Extract the [x, y] coordinate from the center of the cell holding the provided text.  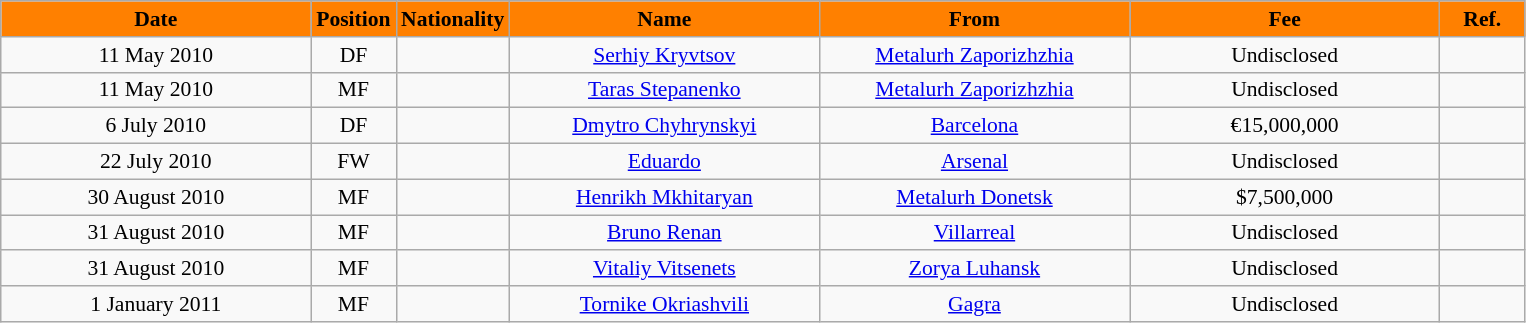
From [974, 19]
1 January 2011 [156, 304]
Zorya Luhansk [974, 269]
$7,500,000 [1285, 197]
Vitaliy Vitsenets [664, 269]
Date [156, 19]
€15,000,000 [1285, 126]
Taras Stepanenko [664, 90]
Serhiy Kryvtsov [664, 55]
Bruno Renan [664, 233]
Barcelona [974, 126]
Eduardo [664, 162]
Name [664, 19]
Position [354, 19]
6 July 2010 [156, 126]
FW [354, 162]
Ref. [1482, 19]
Nationality [452, 19]
22 July 2010 [156, 162]
Villarreal [974, 233]
Metalurh Donetsk [974, 197]
Fee [1285, 19]
30 August 2010 [156, 197]
Arsenal [974, 162]
Tornike Okriashvili [664, 304]
Henrikh Mkhitaryan [664, 197]
Dmytro Chyhrynskyi [664, 126]
Gagra [974, 304]
